Find where the given text appears and provide that cell's center as [X, Y] coordinate. 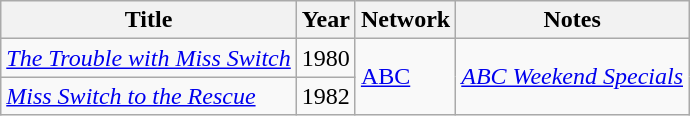
ABC Weekend Specials [572, 77]
Title [149, 20]
Notes [572, 20]
Year [326, 20]
Network [405, 20]
1982 [326, 96]
Miss Switch to the Rescue [149, 96]
The Trouble with Miss Switch [149, 58]
1980 [326, 58]
ABC [405, 77]
